Search for the cell housing the specified text and yield its [X, Y] center coordinate. 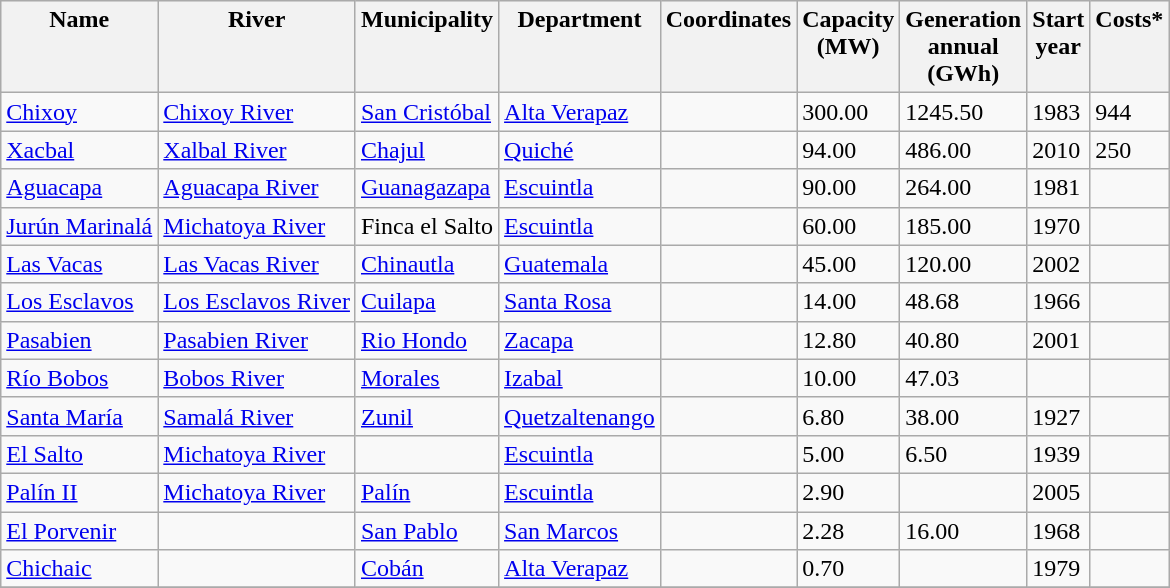
Department [580, 47]
Los Esclavos [80, 302]
Quiché [580, 150]
Finca el Salto [426, 226]
2001 [1058, 340]
Generationannual(GWh) [964, 47]
Aguacapa River [257, 188]
2010 [1058, 150]
Chichaic [80, 569]
250 [1130, 150]
0.70 [848, 569]
14.00 [848, 302]
Costs* [1130, 47]
Pasabien [80, 340]
Xacbal [80, 150]
38.00 [964, 416]
1939 [1058, 454]
Cobán [426, 569]
2002 [1058, 264]
120.00 [964, 264]
1927 [1058, 416]
60.00 [848, 226]
1979 [1058, 569]
Morales [426, 378]
Palín II [80, 492]
300.00 [848, 112]
2.90 [848, 492]
Rio Hondo [426, 340]
Capacity(MW) [848, 47]
El Porvenir [80, 531]
Guatemala [580, 264]
944 [1130, 112]
El Salto [80, 454]
1983 [1058, 112]
264.00 [964, 188]
6.50 [964, 454]
Bobos River [257, 378]
Chajul [426, 150]
48.68 [964, 302]
Zunil [426, 416]
94.00 [848, 150]
Pasabien River [257, 340]
Quetzaltenango [580, 416]
45.00 [848, 264]
6.80 [848, 416]
1245.50 [964, 112]
Izabal [580, 378]
1966 [1058, 302]
486.00 [964, 150]
Río Bobos [80, 378]
Los Esclavos River [257, 302]
2005 [1058, 492]
San Marcos [580, 531]
90.00 [848, 188]
Las Vacas [80, 264]
Xalbal River [257, 150]
Zacapa [580, 340]
San Cristóbal [426, 112]
Las Vacas River [257, 264]
40.80 [964, 340]
San Pablo [426, 531]
Palín [426, 492]
12.80 [848, 340]
10.00 [848, 378]
River [257, 47]
Chixoy River [257, 112]
16.00 [964, 531]
Startyear [1058, 47]
Chixoy [80, 112]
Guanagazapa [426, 188]
Santa María [80, 416]
Santa Rosa [580, 302]
Chinautla [426, 264]
2.28 [848, 531]
Name [80, 47]
1981 [1058, 188]
Municipality [426, 47]
Cuilapa [426, 302]
47.03 [964, 378]
185.00 [964, 226]
1970 [1058, 226]
5.00 [848, 454]
Samalá River [257, 416]
Jurún Marinalá [80, 226]
1968 [1058, 531]
Aguacapa [80, 188]
Coordinates [728, 47]
